Return [X, Y] of the center of cell containing provided text 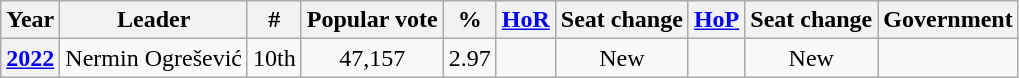
# [274, 20]
Leader [154, 20]
% [470, 20]
Popular vote [372, 20]
HoP [716, 20]
Government [948, 20]
10th [274, 58]
2.97 [470, 58]
Year [30, 20]
47,157 [372, 58]
HoR [526, 20]
Nermin Ogrešević [154, 58]
2022 [30, 58]
